Detect which cell encompasses the target text, then output its [x, y] center coordinate. 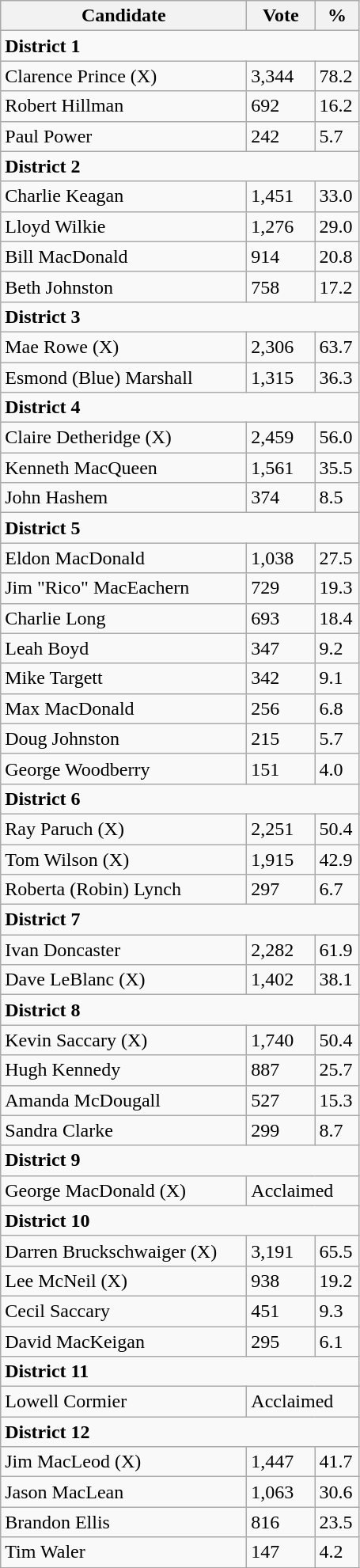
District 5 [180, 528]
Ivan Doncaster [123, 950]
Kenneth MacQueen [123, 468]
District 6 [180, 799]
District 7 [180, 920]
Claire Detheridge (X) [123, 438]
Robert Hillman [123, 106]
District 2 [180, 166]
District 4 [180, 408]
Hugh Kennedy [123, 1070]
78.2 [337, 76]
Candidate [123, 16]
Leah Boyd [123, 648]
John Hashem [123, 498]
33.0 [337, 196]
27.5 [337, 558]
30.6 [337, 1492]
938 [281, 1281]
Charlie Long [123, 618]
342 [281, 678]
Max MacDonald [123, 708]
1,740 [281, 1040]
9.2 [337, 648]
District 12 [180, 1432]
Bill MacDonald [123, 256]
1,451 [281, 196]
1,561 [281, 468]
9.1 [337, 678]
Cecil Saccary [123, 1311]
2,306 [281, 347]
692 [281, 106]
2,459 [281, 438]
8.5 [337, 498]
Esmond (Blue) Marshall [123, 378]
3,191 [281, 1251]
District 3 [180, 317]
758 [281, 287]
297 [281, 890]
Tim Waler [123, 1552]
16.2 [337, 106]
56.0 [337, 438]
15.3 [337, 1100]
25.7 [337, 1070]
Mike Targett [123, 678]
41.7 [337, 1462]
147 [281, 1552]
% [337, 16]
1,315 [281, 378]
Beth Johnston [123, 287]
Doug Johnston [123, 738]
42.9 [337, 859]
816 [281, 1522]
527 [281, 1100]
35.5 [337, 468]
District 10 [180, 1221]
3,344 [281, 76]
242 [281, 136]
23.5 [337, 1522]
1,915 [281, 859]
Darren Bruckschwaiger (X) [123, 1251]
Ray Paruch (X) [123, 829]
29.0 [337, 226]
Amanda McDougall [123, 1100]
61.9 [337, 950]
Jim MacLeod (X) [123, 1462]
6.1 [337, 1342]
729 [281, 588]
Lowell Cormier [123, 1402]
295 [281, 1342]
6.8 [337, 708]
Lee McNeil (X) [123, 1281]
Clarence Prince (X) [123, 76]
19.2 [337, 1281]
1,447 [281, 1462]
David MacKeigan [123, 1342]
374 [281, 498]
District 9 [180, 1160]
4.0 [337, 769]
Kevin Saccary (X) [123, 1040]
65.5 [337, 1251]
Vote [281, 16]
Jim "Rico" MacEachern [123, 588]
347 [281, 648]
Sandra Clarke [123, 1130]
18.4 [337, 618]
6.7 [337, 890]
Brandon Ellis [123, 1522]
63.7 [337, 347]
1,038 [281, 558]
1,063 [281, 1492]
Mae Rowe (X) [123, 347]
38.1 [337, 980]
17.2 [337, 287]
George MacDonald (X) [123, 1190]
19.3 [337, 588]
Lloyd Wilkie [123, 226]
Dave LeBlanc (X) [123, 980]
215 [281, 738]
256 [281, 708]
Roberta (Robin) Lynch [123, 890]
299 [281, 1130]
693 [281, 618]
Charlie Keagan [123, 196]
District 8 [180, 1010]
8.7 [337, 1130]
1,402 [281, 980]
District 1 [180, 46]
9.3 [337, 1311]
District 11 [180, 1372]
151 [281, 769]
887 [281, 1070]
2,282 [281, 950]
20.8 [337, 256]
451 [281, 1311]
4.2 [337, 1552]
Jason MacLean [123, 1492]
914 [281, 256]
George Woodberry [123, 769]
Tom Wilson (X) [123, 859]
Paul Power [123, 136]
Eldon MacDonald [123, 558]
2,251 [281, 829]
1,276 [281, 226]
36.3 [337, 378]
